Find where the given text appears and provide that cell's center as [x, y] coordinate. 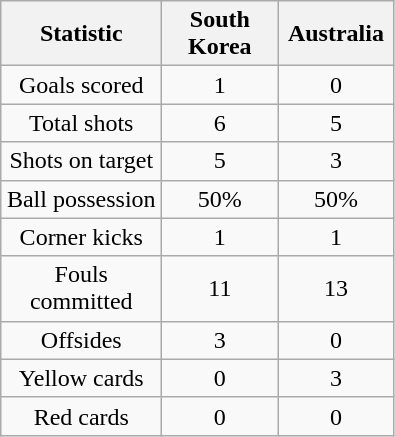
Red cards [82, 416]
Corner kicks [82, 237]
Goals scored [82, 85]
13 [336, 288]
Statistic [82, 34]
Fouls committed [82, 288]
Ball possession [82, 199]
11 [220, 288]
Australia [336, 34]
Shots on target [82, 161]
South Korea [220, 34]
Total shots [82, 123]
6 [220, 123]
Yellow cards [82, 378]
Offsides [82, 340]
